Scan for the cell matching the given text and deliver its [X, Y] coordinate at center. 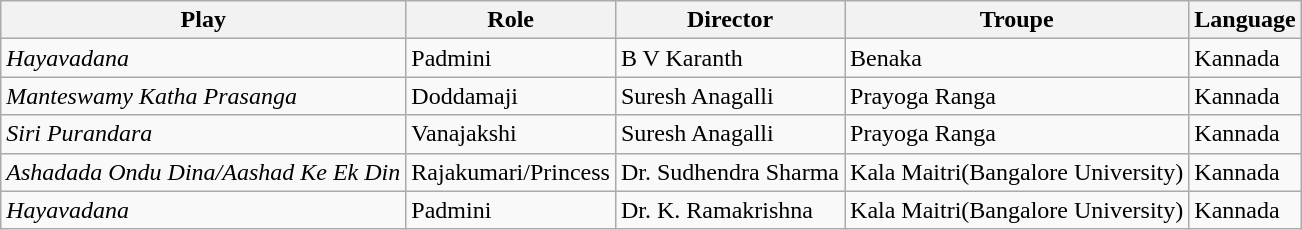
Role [511, 20]
Rajakumari/Princess [511, 172]
Vanajakshi [511, 134]
Troupe [1017, 20]
Manteswamy Katha Prasanga [204, 96]
Language [1245, 20]
Benaka [1017, 58]
Play [204, 20]
Director [730, 20]
Dr. K. Ramakrishna [730, 210]
Siri Purandara [204, 134]
Doddamaji [511, 96]
Ashadada Ondu Dina/Aashad Ke Ek Din [204, 172]
Dr. Sudhendra Sharma [730, 172]
B V Karanth [730, 58]
